Find where the given text appears and provide that cell's center as [X, Y] coordinate. 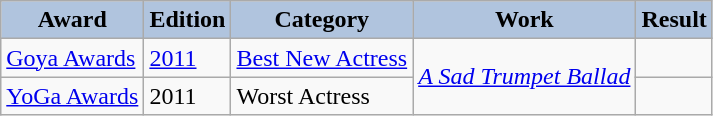
Best New Actress [322, 58]
Award [72, 20]
Category [322, 20]
Goya Awards [72, 58]
YoGa Awards [72, 96]
Edition [188, 20]
A Sad Trumpet Ballad [524, 77]
Result [674, 20]
Work [524, 20]
Worst Actress [322, 96]
